Detect which cell encompasses the target text, then output its [x, y] center coordinate. 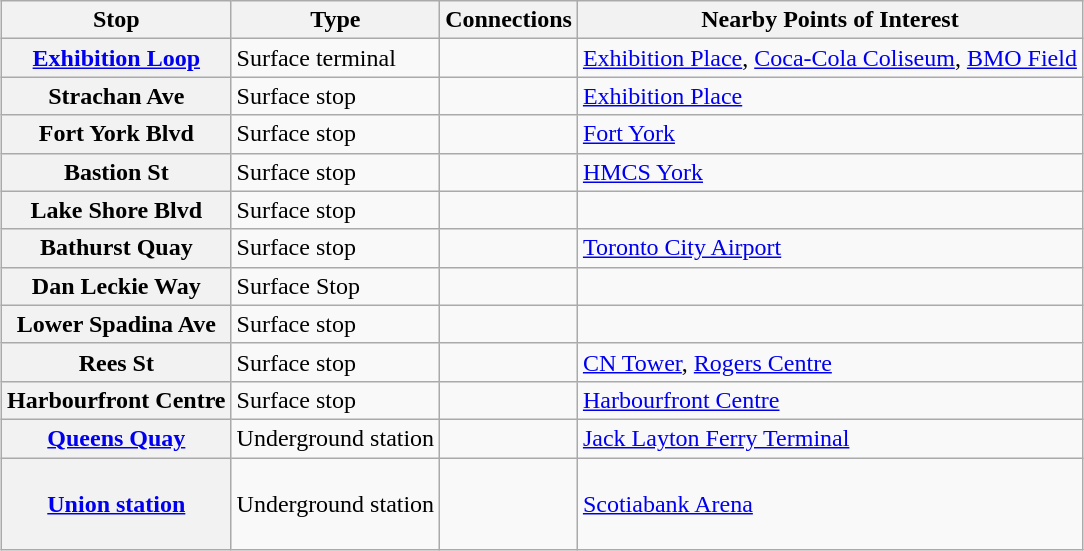
Scotiabank Arena [830, 504]
Dan Leckie Way [116, 286]
Bastion St [116, 172]
Jack Layton Ferry Terminal [830, 438]
Exhibition Loop [116, 58]
Exhibition Place, Coca-Cola Coliseum, BMO Field [830, 58]
Rees St [116, 362]
Fort York Blvd [116, 134]
CN Tower, Rogers Centre [830, 362]
Fort York [830, 134]
Exhibition Place [830, 96]
HMCS York [830, 172]
Toronto City Airport [830, 248]
Queens Quay [116, 438]
Lake Shore Blvd [116, 210]
Stop [116, 20]
Lower Spadina Ave [116, 324]
Union station [116, 504]
Surface terminal [336, 58]
Surface Stop [336, 286]
Bathurst Quay [116, 248]
Type [336, 20]
Nearby Points of Interest [830, 20]
Connections [509, 20]
Strachan Ave [116, 96]
